Locate the cell with the specified text and output its [X, Y] center coordinate. 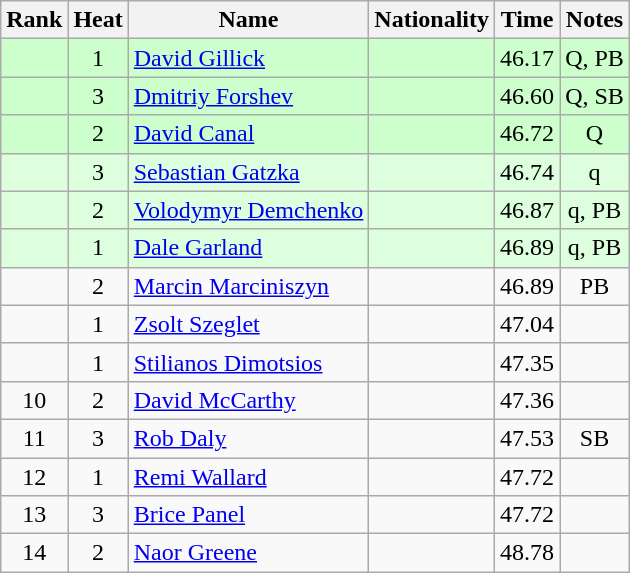
Sebastian Gatzka [248, 172]
Q, SB [595, 96]
13 [34, 515]
David Gillick [248, 58]
Nationality [432, 20]
David McCarthy [248, 400]
Q, PB [595, 58]
47.53 [528, 438]
12 [34, 477]
Marcin Marciniszyn [248, 286]
Dmitriy Forshev [248, 96]
Zsolt Szeglet [248, 324]
Brice Panel [248, 515]
46.87 [528, 210]
Rob Daly [248, 438]
Time [528, 20]
46.74 [528, 172]
47.04 [528, 324]
Naor Greene [248, 553]
Dale Garland [248, 248]
47.35 [528, 362]
14 [34, 553]
Notes [595, 20]
Name [248, 20]
46.17 [528, 58]
Q [595, 134]
Heat [98, 20]
Remi Wallard [248, 477]
11 [34, 438]
46.72 [528, 134]
Rank [34, 20]
Stilianos Dimotsios [248, 362]
46.60 [528, 96]
SB [595, 438]
47.36 [528, 400]
48.78 [528, 553]
Volodymyr Demchenko [248, 210]
David Canal [248, 134]
q [595, 172]
10 [34, 400]
PB [595, 286]
